Return the (X, Y) coordinate for the center point of the cell that contains the specified text.  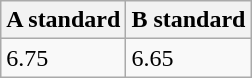
A standard (64, 20)
6.75 (64, 58)
B standard (188, 20)
6.65 (188, 58)
